Determine the (X, Y) coordinate at the center of the cell enclosing the given text.  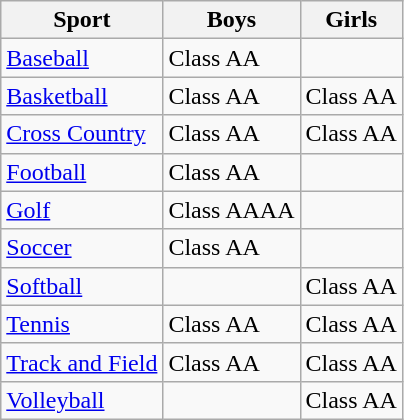
Basketball (82, 96)
Softball (82, 286)
Tennis (82, 324)
Volleyball (82, 400)
Soccer (82, 248)
Baseball (82, 58)
Track and Field (82, 362)
Girls (351, 20)
Boys (232, 20)
Golf (82, 210)
Class AAAA (232, 210)
Football (82, 172)
Cross Country (82, 134)
Sport (82, 20)
